From the cell containing the given text, extract its center point as (X, Y) coordinate. 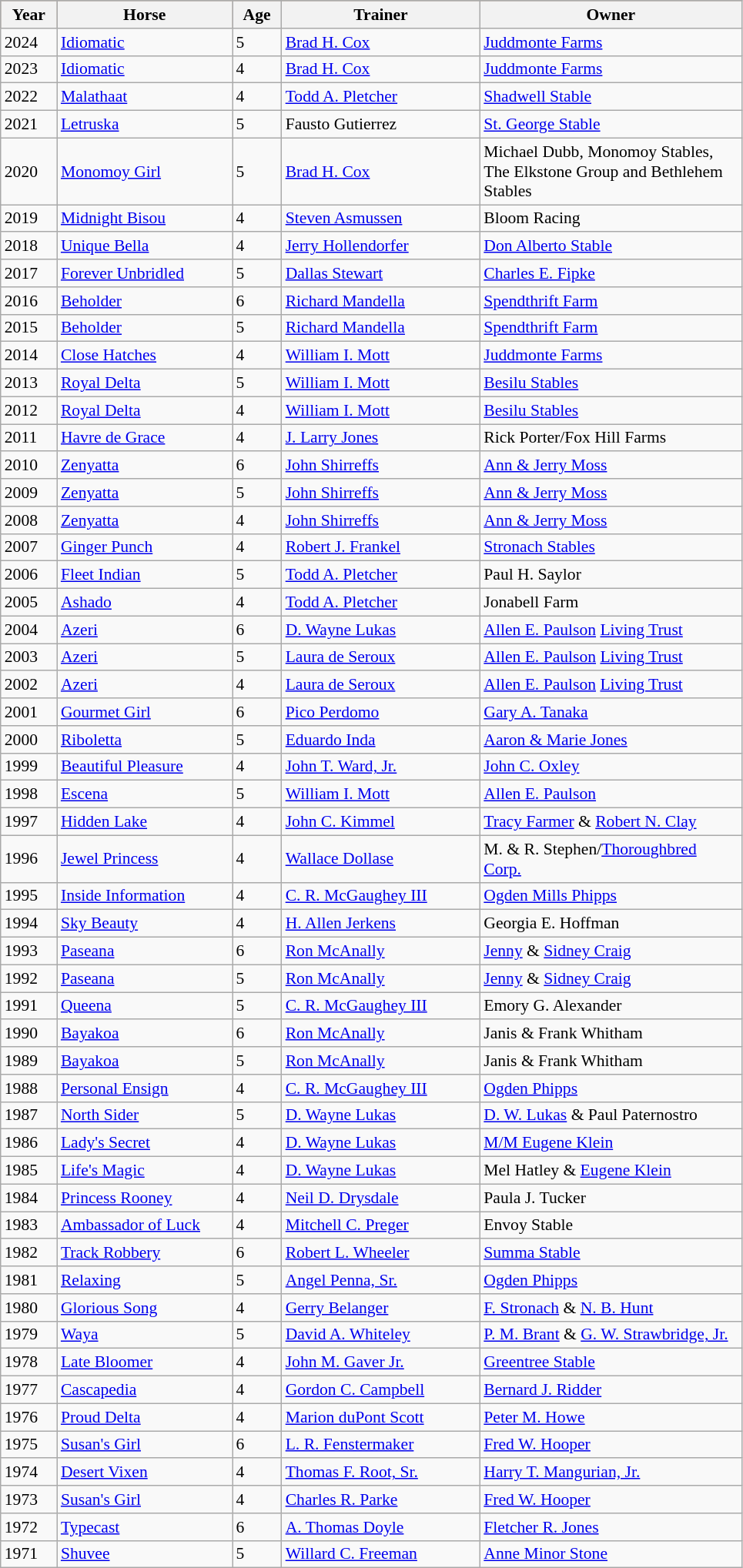
2023 (29, 69)
Dallas Stewart (381, 273)
Hidden Lake (145, 822)
Mitchell C. Preger (381, 1225)
Harry T. Mangurian, Jr. (611, 1473)
P. M. Brant & G. W. Strawbridge, Jr. (611, 1335)
1977 (29, 1390)
Relaxing (145, 1280)
Desert Vixen (145, 1473)
Fletcher R. Jones (611, 1527)
2019 (29, 219)
Glorious Song (145, 1308)
Summa Stable (611, 1253)
1986 (29, 1143)
2002 (29, 685)
1979 (29, 1335)
2001 (29, 712)
Owner (611, 15)
1972 (29, 1527)
Age (257, 15)
Willard C. Freeman (381, 1554)
Life's Magic (145, 1171)
Emory G. Alexander (611, 1006)
1991 (29, 1006)
1992 (29, 978)
Gerry Belanger (381, 1308)
John M. Gaver Jr. (381, 1362)
Sky Beauty (145, 924)
Close Hatches (145, 356)
Shadwell Stable (611, 97)
Riboletta (145, 740)
Inside Information (145, 896)
Robert J. Frankel (381, 547)
J. Larry Jones (381, 438)
Neil D. Drysdale (381, 1198)
Proud Delta (145, 1417)
F. Stronach & N. B. Hunt (611, 1308)
Gary A. Tanaka (611, 712)
2010 (29, 466)
Fausto Gutierrez (381, 125)
2014 (29, 356)
Jewel Princess (145, 859)
1998 (29, 794)
Cascapedia (145, 1390)
1981 (29, 1280)
1980 (29, 1308)
Peter M. Howe (611, 1417)
Horse (145, 15)
Waya (145, 1335)
1993 (29, 951)
Forever Unbridled (145, 273)
Georgia E. Hoffman (611, 924)
Trainer (381, 15)
Princess Rooney (145, 1198)
Wallace Dollase (381, 859)
Late Bloomer (145, 1362)
Malathaat (145, 97)
Track Robbery (145, 1253)
2021 (29, 125)
John T. Ward, Jr. (381, 767)
John C. Kimmel (381, 822)
2024 (29, 42)
Stronach Stables (611, 547)
Don Alberto Stable (611, 246)
2017 (29, 273)
Eduardo Inda (381, 740)
David A. Whiteley (381, 1335)
2000 (29, 740)
2016 (29, 301)
Mel Hatley & Eugene Klein (611, 1171)
1995 (29, 896)
Anne Minor Stone (611, 1554)
Shuvee (145, 1554)
1990 (29, 1034)
A. Thomas Doyle (381, 1527)
2006 (29, 575)
1976 (29, 1417)
1974 (29, 1473)
2004 (29, 630)
Charles E. Fipke (611, 273)
1971 (29, 1554)
Rick Porter/Fox Hill Farms (611, 438)
2009 (29, 493)
1973 (29, 1499)
Bloom Racing (611, 219)
Queena (145, 1006)
Angel Penna, Sr. (381, 1280)
Bernard J. Ridder (611, 1390)
St. George Stable (611, 125)
Typecast (145, 1527)
Year (29, 15)
2007 (29, 547)
1999 (29, 767)
1984 (29, 1198)
Personal Ensign (145, 1088)
Robert L. Wheeler (381, 1253)
2015 (29, 328)
Fleet Indian (145, 575)
2003 (29, 657)
1994 (29, 924)
Envoy Stable (611, 1225)
1983 (29, 1225)
North Sider (145, 1115)
D. W. Lukas & Paul Paternostro (611, 1115)
Jerry Hollendorfer (381, 246)
Steven Asmussen (381, 219)
Marion duPont Scott (381, 1417)
1982 (29, 1253)
Monomoy Girl (145, 171)
Charles R. Parke (381, 1499)
Tracy Farmer & Robert N. Clay (611, 822)
1987 (29, 1115)
1978 (29, 1362)
1997 (29, 822)
Gourmet Girl (145, 712)
Beautiful Pleasure (145, 767)
Pico Perdomo (381, 712)
1975 (29, 1445)
2011 (29, 438)
2012 (29, 410)
Ogden Mills Phipps (611, 896)
L. R. Fenstermaker (381, 1445)
Paula J. Tucker (611, 1198)
Jonabell Farm (611, 603)
2008 (29, 520)
H. Allen Jerkens (381, 924)
2013 (29, 383)
Michael Dubb, Monomoy Stables, The Elkstone Group and Bethlehem Stables (611, 171)
John C. Oxley (611, 767)
Lady's Secret (145, 1143)
Havre de Grace (145, 438)
1988 (29, 1088)
Escena (145, 794)
Aaron & Marie Jones (611, 740)
Allen E. Paulson (611, 794)
Thomas F. Root, Sr. (381, 1473)
2005 (29, 603)
Ginger Punch (145, 547)
Unique Bella (145, 246)
Gordon C. Campbell (381, 1390)
1996 (29, 859)
Greentree Stable (611, 1362)
1985 (29, 1171)
M/M Eugene Klein (611, 1143)
2018 (29, 246)
Ambassador of Luck (145, 1225)
Letruska (145, 125)
2020 (29, 171)
Midnight Bisou (145, 219)
M. & R. Stephen/Thoroughbred Corp. (611, 859)
2022 (29, 97)
Paul H. Saylor (611, 575)
1989 (29, 1061)
Ashado (145, 603)
